Pinpoint the cell where the given text exists, returning its (x, y) midpoint coordinate. 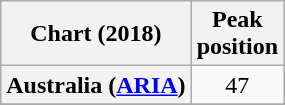
47 (237, 85)
Australia (ARIA) (96, 85)
Peak position (237, 34)
Chart (2018) (96, 34)
